Determine the [X, Y] coordinate at the center of the cell enclosing the given text.  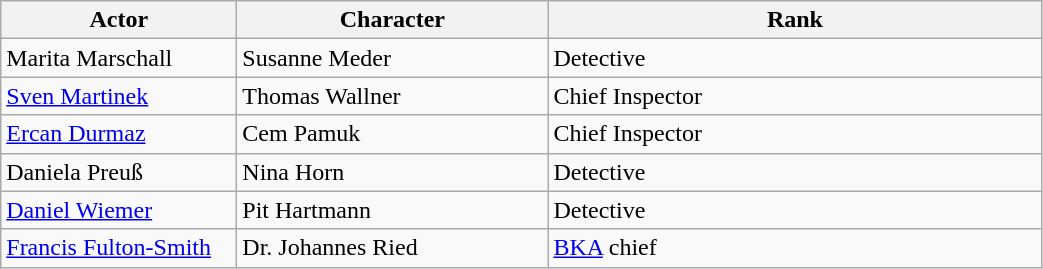
Nina Horn [392, 172]
Thomas Wallner [392, 96]
Marita Marschall [119, 58]
Character [392, 20]
Sven Martinek [119, 96]
Pit Hartmann [392, 210]
Susanne Meder [392, 58]
Ercan Durmaz [119, 134]
Daniel Wiemer [119, 210]
BKA chief [795, 248]
Francis Fulton-Smith [119, 248]
Daniela Preuß [119, 172]
Cem Pamuk [392, 134]
Dr. Johannes Ried [392, 248]
Rank [795, 20]
Actor [119, 20]
